Output the (x, y) coordinate of the center of the cell containing the given text.  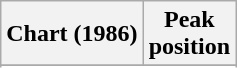
Chart (1986) (72, 34)
Peakposition (189, 34)
